Provide the (X, Y) coordinate of the cell's center where the given text is located.  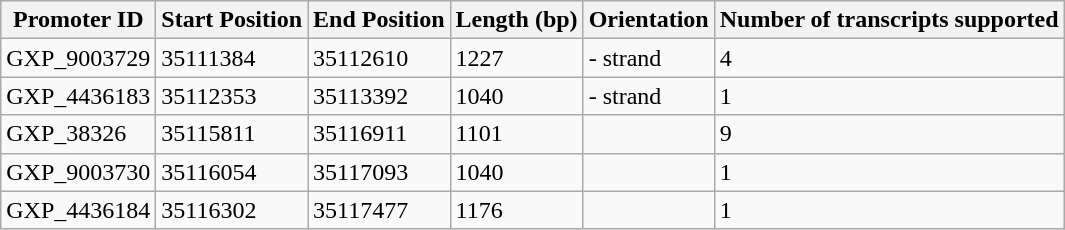
End Position (379, 20)
35112610 (379, 58)
35117477 (379, 210)
GXP_4436183 (78, 96)
Number of transcripts supported (889, 20)
35117093 (379, 172)
GXP_38326 (78, 134)
35113392 (379, 96)
1227 (516, 58)
Orientation (648, 20)
Promoter ID (78, 20)
GXP_4436184 (78, 210)
Length (bp) (516, 20)
GXP_9003730 (78, 172)
4 (889, 58)
9 (889, 134)
35112353 (232, 96)
GXP_9003729 (78, 58)
35116911 (379, 134)
1176 (516, 210)
1101 (516, 134)
35116054 (232, 172)
35116302 (232, 210)
35111384 (232, 58)
35115811 (232, 134)
Start Position (232, 20)
